Extract the (x, y) coordinate from the center of the cell holding the provided text.  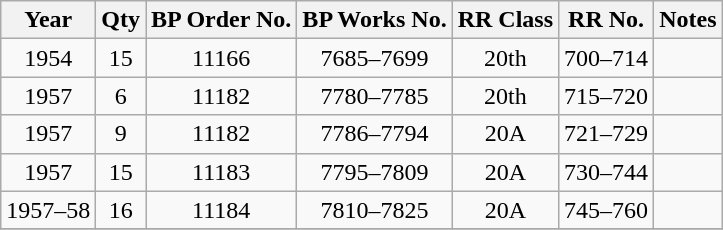
Notes (688, 20)
11184 (222, 210)
Qty (121, 20)
11183 (222, 172)
11166 (222, 58)
16 (121, 210)
Year (48, 20)
715–720 (606, 96)
7795–7809 (374, 172)
RR Class (505, 20)
9 (121, 134)
RR No. (606, 20)
BP Order No. (222, 20)
745–760 (606, 210)
7786–7794 (374, 134)
700–714 (606, 58)
7685–7699 (374, 58)
721–729 (606, 134)
730–744 (606, 172)
6 (121, 96)
7810–7825 (374, 210)
1954 (48, 58)
1957–58 (48, 210)
7780–7785 (374, 96)
BP Works No. (374, 20)
